Search for the cell housing the specified text and yield its (x, y) center coordinate. 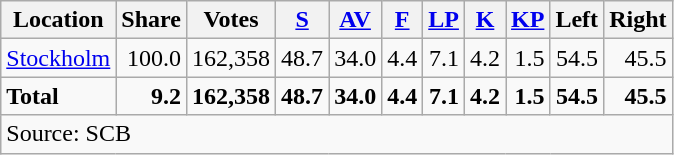
Share (152, 20)
Stockholm (58, 58)
AV (356, 20)
F (402, 20)
Source: SCB (336, 134)
Left (577, 20)
LP (444, 20)
K (484, 20)
Right (638, 20)
S (302, 20)
Location (58, 20)
KP (528, 20)
Votes (230, 20)
Total (58, 96)
9.2 (152, 96)
100.0 (152, 58)
